Return [X, Y] of the center of cell containing provided text 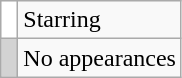
Starring [100, 20]
No appearances [100, 58]
